Scan for the cell matching the given text and deliver its (x, y) coordinate at center. 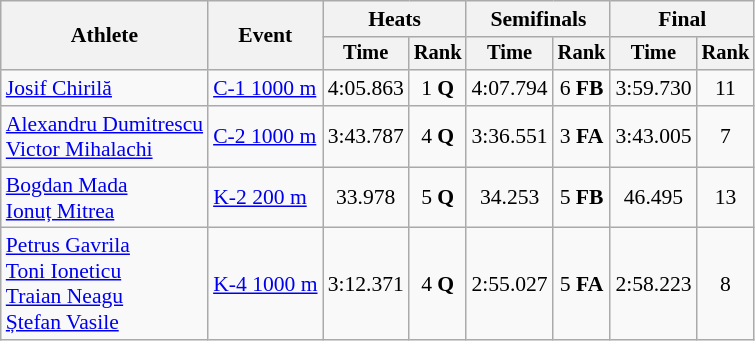
5 FB (582, 198)
Event (265, 36)
33.978 (366, 198)
3:59.730 (653, 88)
3:36.551 (509, 136)
K-4 1000 m (265, 284)
3:43.787 (366, 136)
Bogdan MadaIonuț Mitrea (104, 198)
13 (726, 198)
3 FA (582, 136)
4:05.863 (366, 88)
7 (726, 136)
2:55.027 (509, 284)
3:43.005 (653, 136)
Alexandru DumitrescuVictor Mihalachi (104, 136)
1 Q (438, 88)
3:12.371 (366, 284)
4:07.794 (509, 88)
Semifinals (538, 19)
5 Q (438, 198)
11 (726, 88)
Final (682, 19)
6 FB (582, 88)
2:58.223 (653, 284)
C-2 1000 m (265, 136)
8 (726, 284)
46.495 (653, 198)
Josif Chirilă (104, 88)
34.253 (509, 198)
5 FA (582, 284)
K-2 200 m (265, 198)
Heats (395, 19)
C-1 1000 m (265, 88)
Petrus GavrilaToni IoneticuTraian NeaguȘtefan Vasile (104, 284)
Athlete (104, 36)
